Locate the cell with the specified text and output its (x, y) center coordinate. 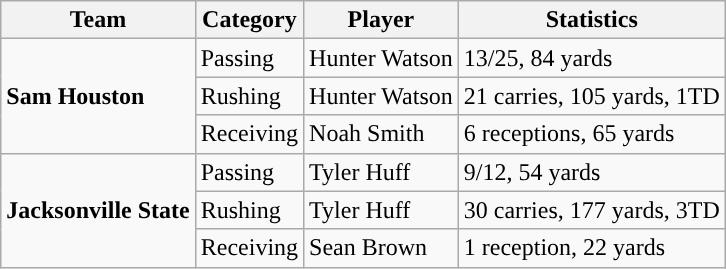
Jacksonville State (98, 210)
1 reception, 22 yards (592, 248)
Noah Smith (382, 134)
Sam Houston (98, 96)
21 carries, 105 yards, 1TD (592, 96)
13/25, 84 yards (592, 58)
Player (382, 20)
Team (98, 20)
Sean Brown (382, 248)
Statistics (592, 20)
Category (249, 20)
9/12, 54 yards (592, 172)
6 receptions, 65 yards (592, 134)
30 carries, 177 yards, 3TD (592, 210)
